Pinpoint the cell where the given text exists, returning its (x, y) midpoint coordinate. 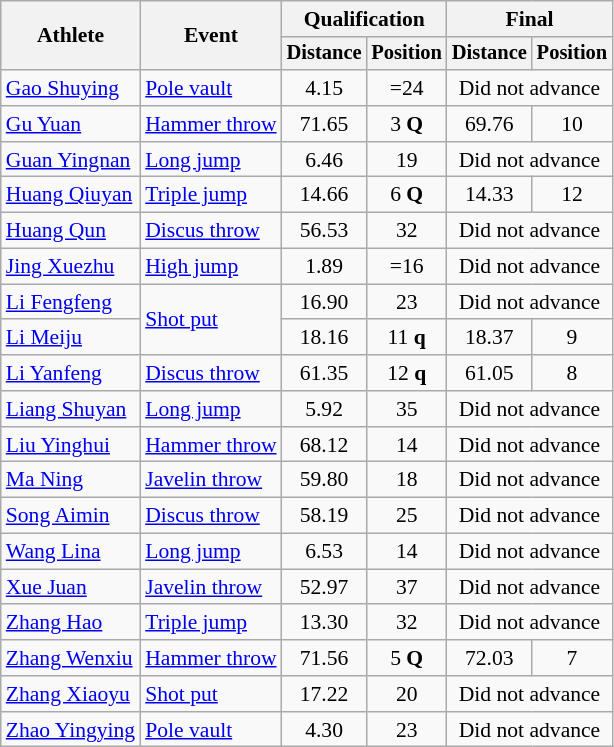
72.03 (490, 658)
Li Meiju (70, 338)
6.53 (324, 552)
1.89 (324, 267)
=24 (406, 88)
4.15 (324, 88)
23 (406, 302)
58.19 (324, 516)
Liang Shuyan (70, 409)
Huang Qiuyan (70, 195)
Song Aimin (70, 516)
52.97 (324, 587)
Liu Yinghui (70, 445)
Li Yanfeng (70, 373)
35 (406, 409)
56.53 (324, 231)
Event (210, 36)
10 (572, 124)
25 (406, 516)
3 Q (406, 124)
69.76 (490, 124)
Ma Ning (70, 480)
=16 (406, 267)
12 (572, 195)
Zhang Xiaoyu (70, 694)
Athlete (70, 36)
18 (406, 480)
11 q (406, 338)
37 (406, 587)
Zhang Hao (70, 623)
7 (572, 658)
59.80 (324, 480)
20 (406, 694)
Guan Yingnan (70, 160)
Xue Juan (70, 587)
19 (406, 160)
9 (572, 338)
14.66 (324, 195)
Final (530, 19)
Li Fengfeng (70, 302)
61.05 (490, 373)
5 Q (406, 658)
71.56 (324, 658)
5.92 (324, 409)
71.65 (324, 124)
Gu Yuan (70, 124)
13.30 (324, 623)
High jump (210, 267)
17.22 (324, 694)
Jing Xuezhu (70, 267)
Zhang Wenxiu (70, 658)
Pole vault (210, 88)
Gao Shuying (70, 88)
61.35 (324, 373)
8 (572, 373)
12 q (406, 373)
6 Q (406, 195)
18.16 (324, 338)
6.46 (324, 160)
14.33 (490, 195)
Huang Qun (70, 231)
16.90 (324, 302)
Wang Lina (70, 552)
18.37 (490, 338)
68.12 (324, 445)
Qualification (364, 19)
